Find where the given text appears and provide that cell's center as (x, y) coordinate. 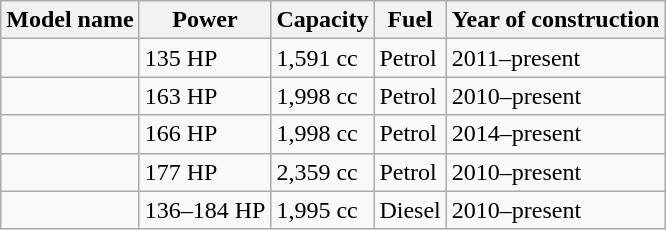
2,359 cc (322, 172)
2011–present (556, 58)
1,591 cc (322, 58)
Year of construction (556, 20)
Capacity (322, 20)
Diesel (410, 210)
163 HP (205, 96)
135 HP (205, 58)
2014–present (556, 134)
Model name (70, 20)
177 HP (205, 172)
1,995 cc (322, 210)
Power (205, 20)
136–184 HP (205, 210)
166 HP (205, 134)
Fuel (410, 20)
